Pinpoint the cell where the given text exists, returning its [x, y] midpoint coordinate. 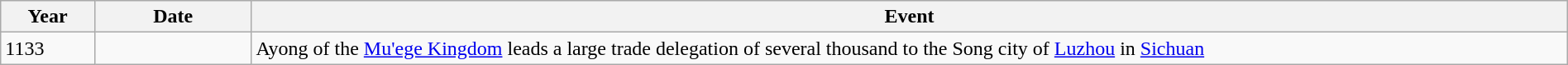
Year [48, 17]
Event [910, 17]
Date [172, 17]
Ayong of the Mu'ege Kingdom leads a large trade delegation of several thousand to the Song city of Luzhou in Sichuan [910, 48]
1133 [48, 48]
